Pinpoint the cell where the given text exists, returning its [x, y] midpoint coordinate. 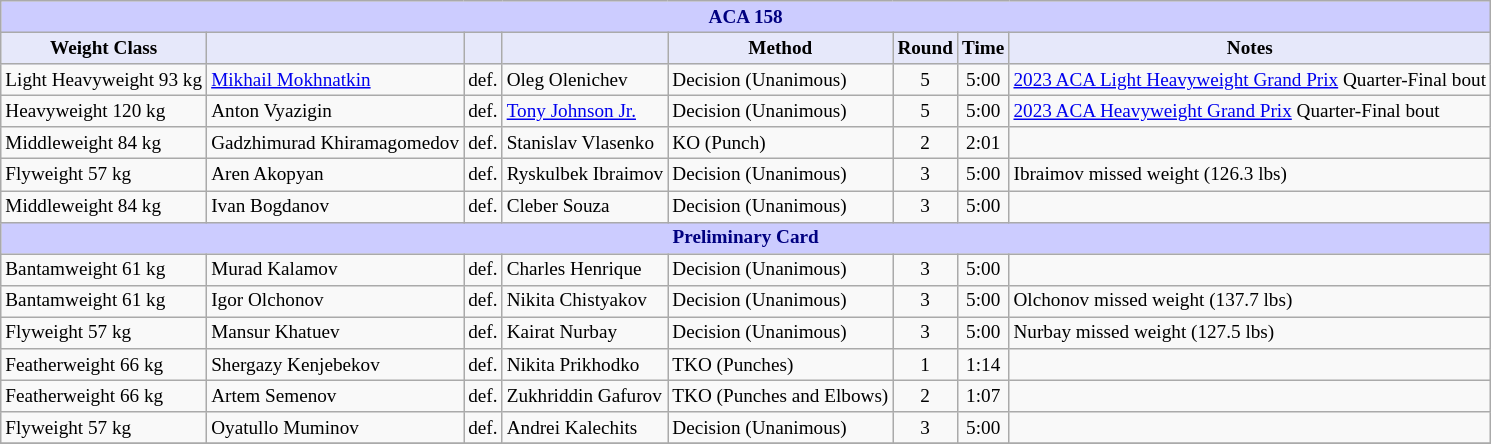
Time [982, 48]
Heavyweight 120 kg [104, 111]
Weight Class [104, 48]
Oyatullo Muminov [336, 428]
2023 ACA Heavyweight Grand Prix Quarter-Final bout [1250, 111]
Ivan Bogdanov [336, 206]
Olchonov missed weight (137.7 lbs) [1250, 301]
Method [780, 48]
Nikita Chistyakov [585, 301]
1:07 [982, 396]
ACA 158 [746, 17]
2023 ACA Light Heavyweight Grand Prix Quarter-Final bout [1250, 80]
Tony Johnson Jr. [585, 111]
Shergazy Kenjebekov [336, 365]
Murad Kalamov [336, 270]
Ryskulbek Ibraimov [585, 175]
2:01 [982, 143]
Mansur Khatuev [336, 333]
Round [926, 48]
Charles Henrique [585, 270]
Anton Vyazigin [336, 111]
Zukhriddin Gafurov [585, 396]
1:14 [982, 365]
Notes [1250, 48]
Igor Olchonov [336, 301]
TKO (Punches and Elbows) [780, 396]
Stanislav Vlasenko [585, 143]
Artem Semenov [336, 396]
Gadzhimurad Khiramagomedov [336, 143]
Mikhail Mokhnatkin [336, 80]
KO (Punch) [780, 143]
Light Heavyweight 93 kg [104, 80]
Aren Akopyan [336, 175]
Kairat Nurbay [585, 333]
Nikita Prikhodko [585, 365]
1 [926, 365]
Andrei Kalechits [585, 428]
TKO (Punches) [780, 365]
Cleber Souza [585, 206]
Preliminary Card [746, 238]
Oleg Olenichev [585, 80]
Nurbay missed weight (127.5 lbs) [1250, 333]
Ibraimov missed weight (126.3 lbs) [1250, 175]
